Scan for the cell matching the given text and deliver its (x, y) coordinate at center. 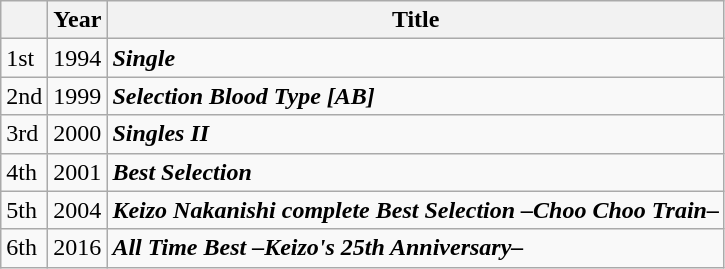
2004 (78, 210)
1st (24, 58)
2001 (78, 172)
2016 (78, 248)
6th (24, 248)
Title (416, 20)
3rd (24, 134)
Year (78, 20)
Keizo Nakanishi complete Best Selection –Choo Choo Train– (416, 210)
5th (24, 210)
2000 (78, 134)
Best Selection (416, 172)
1994 (78, 58)
1999 (78, 96)
4th (24, 172)
Selection Blood Type [AB] (416, 96)
Singles II (416, 134)
Single (416, 58)
All Time Best –Keizo's 25th Anniversary– (416, 248)
2nd (24, 96)
